From the cell containing the given text, extract its center point as [X, Y] coordinate. 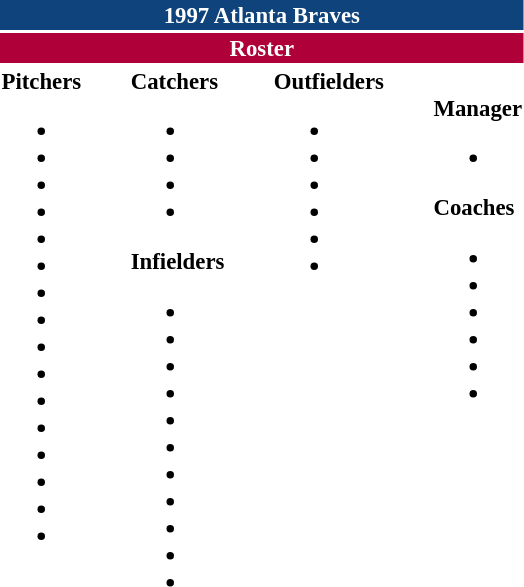
Roster [262, 48]
1997 Atlanta Braves [262, 15]
